Identify which cell holds the provided text, then report its [X, Y] central coordinate. 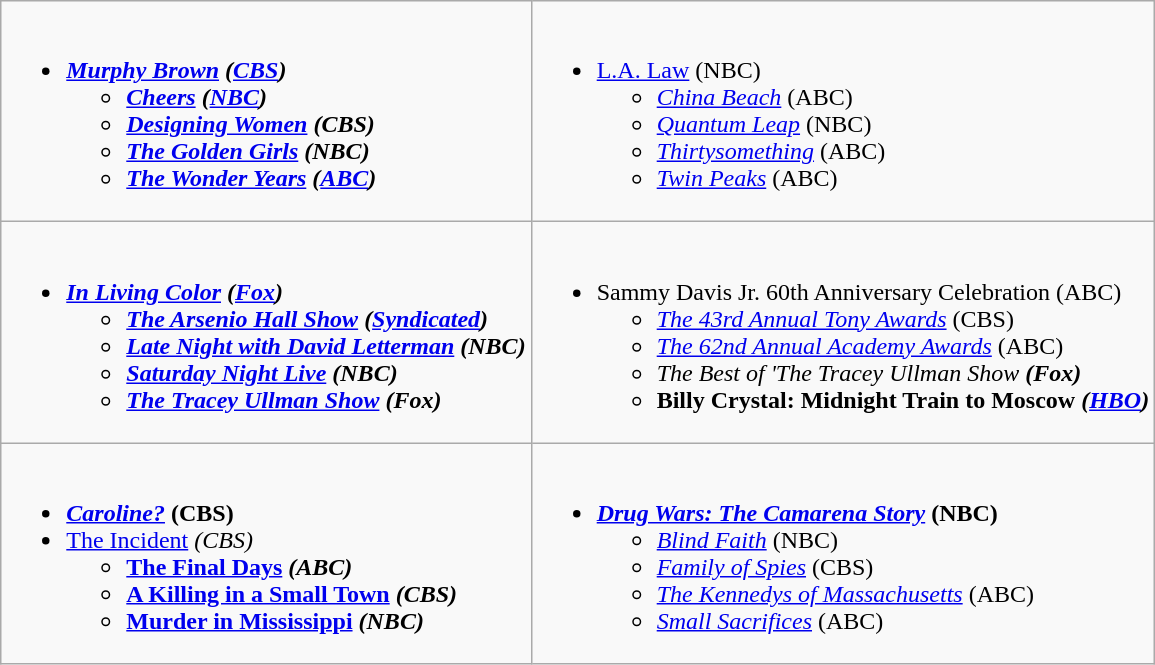
Caroline? (CBS)The Incident (CBS)The Final Days (ABC)A Killing in a Small Town (CBS)Murder in Mississippi (NBC) [266, 554]
L.A. Law (NBC)China Beach (ABC)Quantum Leap (NBC)Thirtysomething (ABC)Twin Peaks (ABC) [843, 112]
Drug Wars: The Camarena Story (NBC)Blind Faith (NBC)Family of Spies (CBS)The Kennedys of Massachusetts (ABC)Small Sacrifices (ABC) [843, 554]
In Living Color (Fox)The Arsenio Hall Show (Syndicated)Late Night with David Letterman (NBC)Saturday Night Live (NBC)The Tracey Ullman Show (Fox) [266, 332]
Murphy Brown (CBS)Cheers (NBC)Designing Women (CBS)The Golden Girls (NBC)The Wonder Years (ABC) [266, 112]
